Find where the given text appears and provide that cell's center as [x, y] coordinate. 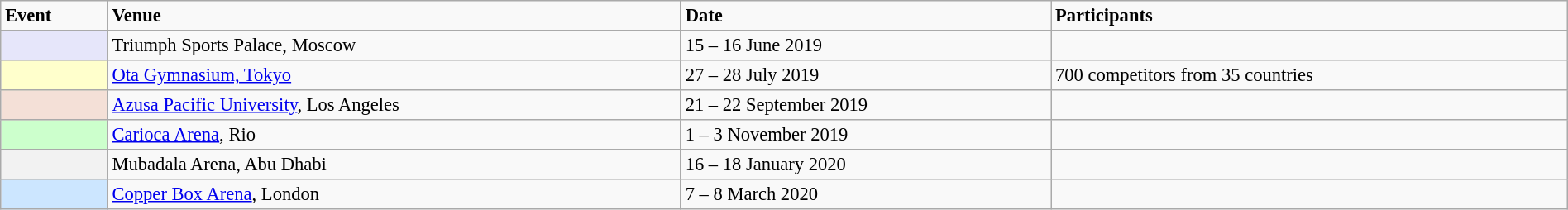
Copper Box Arena, London [394, 194]
1 – 3 November 2019 [865, 135]
27 – 28 July 2019 [865, 75]
Azusa Pacific University, Los Angeles [394, 105]
Participants [1310, 16]
Ota Gymnasium, Tokyo [394, 75]
Triumph Sports Palace, Moscow [394, 45]
700 competitors from 35 countries [1310, 75]
15 – 16 June 2019 [865, 45]
Date [865, 16]
7 – 8 March 2020 [865, 194]
16 – 18 January 2020 [865, 165]
Event [55, 16]
Mubadala Arena, Abu Dhabi [394, 165]
21 – 22 September 2019 [865, 105]
Venue [394, 16]
Carioca Arena, Rio [394, 135]
